Return the (x, y) coordinate for the center point of the cell that contains the specified text.  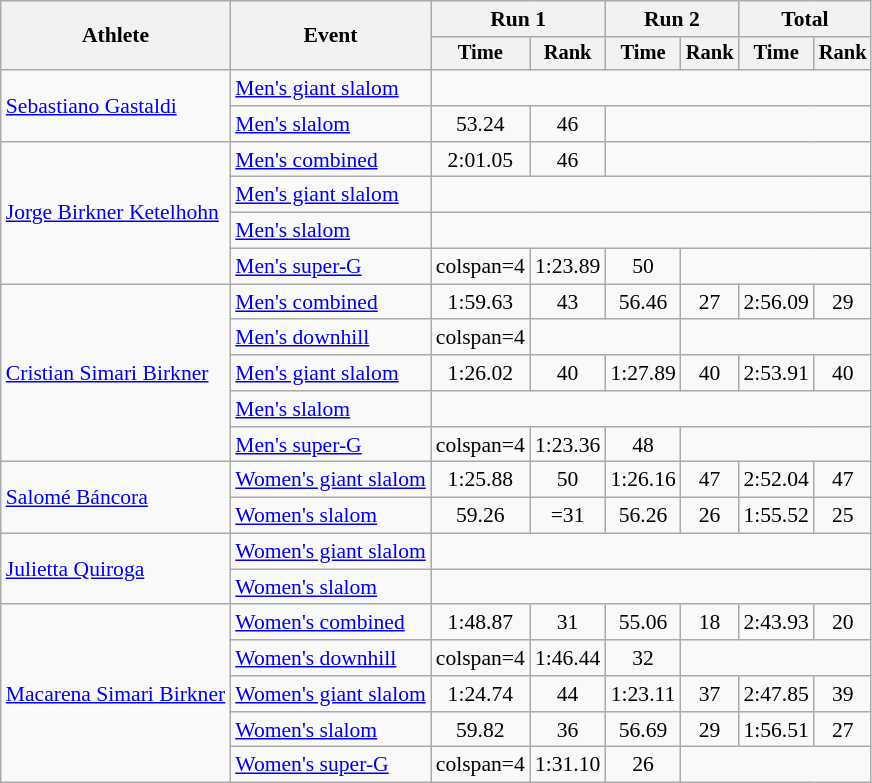
2:43.93 (776, 623)
Jorge Birkner Ketelhohn (116, 213)
18 (710, 623)
53.24 (480, 124)
44 (568, 694)
Macarena Simari Birkner (116, 694)
55.06 (642, 623)
Women's downhill (330, 658)
1:48.87 (480, 623)
1:55.52 (776, 516)
1:25.88 (480, 480)
Sebastiano Gastaldi (116, 106)
1:27.89 (642, 373)
Athlete (116, 36)
Julietta Quiroga (116, 570)
1:23.89 (568, 267)
2:56.09 (776, 302)
Run 1 (518, 19)
2:52.04 (776, 480)
37 (710, 694)
1:46.44 (568, 658)
31 (568, 623)
59.82 (480, 730)
1:31.10 (568, 765)
36 (568, 730)
Cristian Simari Birkner (116, 373)
59.26 (480, 516)
48 (642, 445)
Run 2 (672, 19)
1:23.11 (642, 694)
2:47.85 (776, 694)
20 (843, 623)
Women's combined (330, 623)
2:01.05 (480, 160)
Event (330, 36)
25 (843, 516)
32 (642, 658)
1:56.51 (776, 730)
Men's downhill (330, 338)
Total (804, 19)
56.69 (642, 730)
39 (843, 694)
56.46 (642, 302)
43 (568, 302)
2:53.91 (776, 373)
1:23.36 (568, 445)
1:26.02 (480, 373)
Salomé Báncora (116, 498)
1:59.63 (480, 302)
=31 (568, 516)
1:26.16 (642, 480)
1:24.74 (480, 694)
56.26 (642, 516)
Women's super-G (330, 765)
